Return (x, y) of the center of cell containing provided text 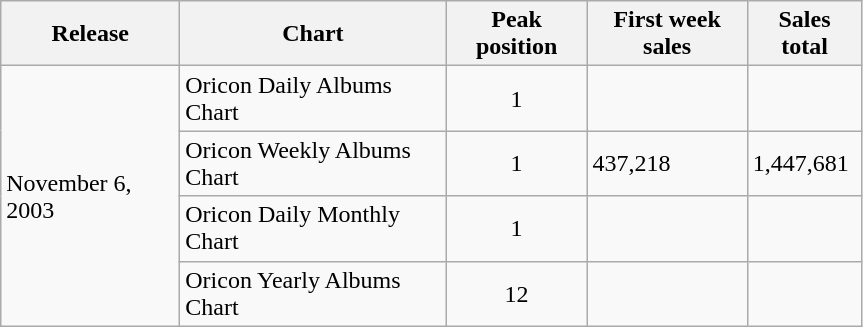
Peak position (516, 34)
Oricon Daily Monthly Chart (313, 228)
First week sales (667, 34)
437,218 (667, 164)
1,447,681 (804, 164)
Oricon Weekly Albums Chart (313, 164)
Oricon Daily Albums Chart (313, 98)
12 (516, 294)
Chart (313, 34)
Sales total (804, 34)
November 6, 2003 (90, 196)
Release (90, 34)
Oricon Yearly Albums Chart (313, 294)
